Locate the cell with the specified text and output its (X, Y) center coordinate. 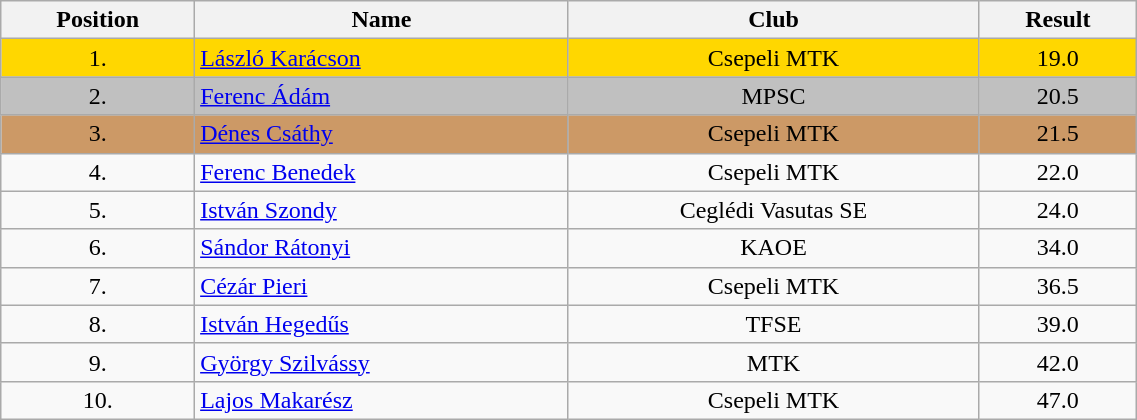
Ferenc Benedek (382, 172)
7. (98, 286)
47.0 (1058, 400)
22.0 (1058, 172)
42.0 (1058, 362)
KAOE (774, 248)
19.0 (1058, 58)
4. (98, 172)
Dénes Csáthy (382, 134)
36.5 (1058, 286)
10. (98, 400)
20.5 (1058, 96)
3. (98, 134)
21.5 (1058, 134)
Sándor Rátonyi (382, 248)
TFSE (774, 324)
8. (98, 324)
MPSC (774, 96)
1. (98, 58)
39.0 (1058, 324)
5. (98, 210)
6. (98, 248)
István Hegedűs (382, 324)
9. (98, 362)
24.0 (1058, 210)
György Szilvássy (382, 362)
MTK (774, 362)
Club (774, 20)
Ferenc Ádám (382, 96)
Result (1058, 20)
Position (98, 20)
Cézár Pieri (382, 286)
László Karácson (382, 58)
34.0 (1058, 248)
István Szondy (382, 210)
Ceglédi Vasutas SE (774, 210)
Lajos Makarész (382, 400)
Name (382, 20)
2. (98, 96)
